Detect which cell encompasses the target text, then output its (X, Y) center coordinate. 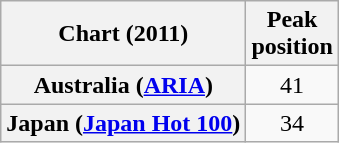
Peakposition (292, 34)
34 (292, 123)
Australia (ARIA) (124, 85)
41 (292, 85)
Japan (Japan Hot 100) (124, 123)
Chart (2011) (124, 34)
